Return (x, y) of the center of cell containing provided text 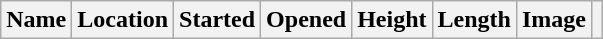
Opened (306, 20)
Length (474, 20)
Height (392, 20)
Started (218, 20)
Image (554, 20)
Location (123, 20)
Name (36, 20)
